Determine the (X, Y) coordinate at the center of the cell enclosing the given text.  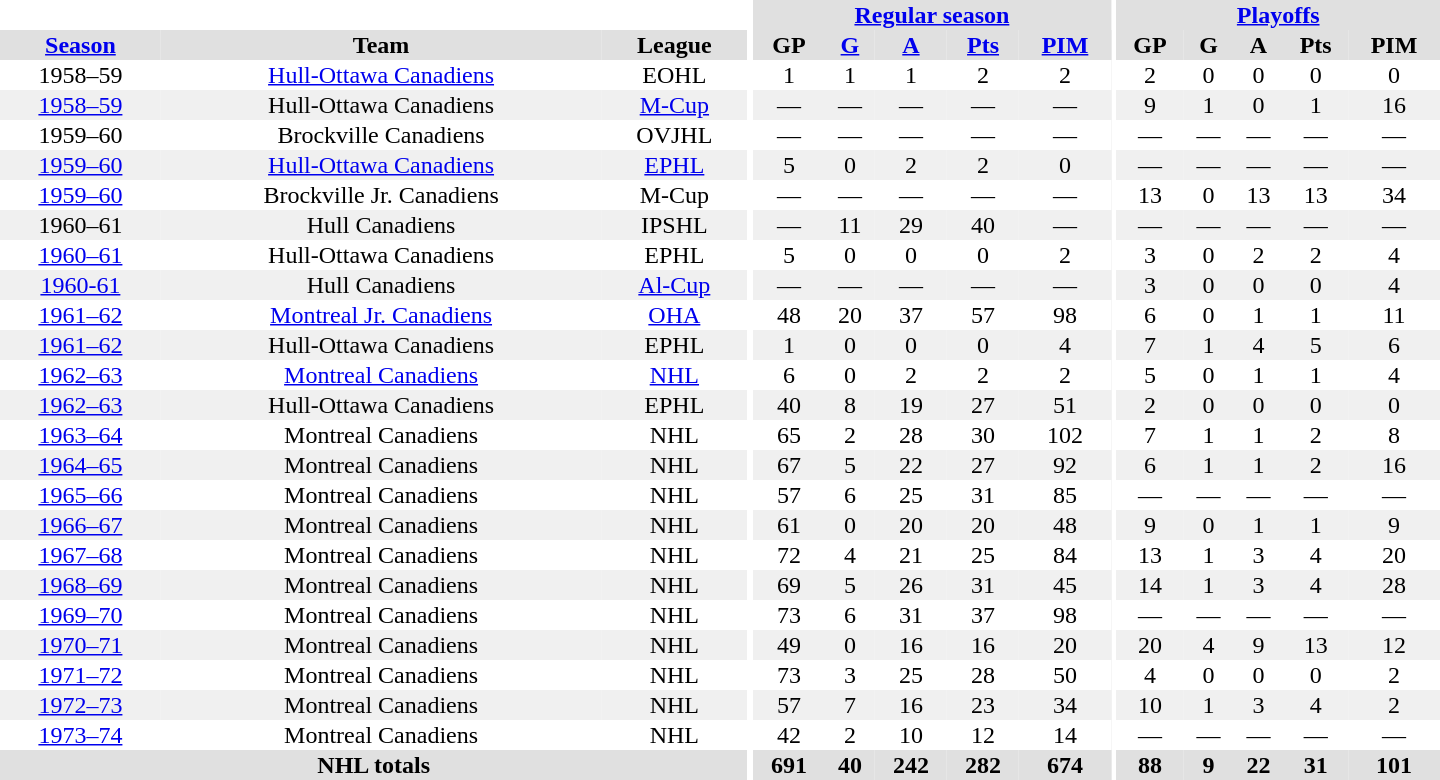
19 (911, 405)
242 (911, 765)
72 (789, 555)
42 (789, 735)
Al-Cup (674, 285)
OVJHL (674, 135)
Brockville Canadiens (382, 135)
League (674, 45)
1965–66 (80, 495)
50 (1065, 675)
45 (1065, 585)
674 (1065, 765)
26 (911, 585)
1966–67 (80, 525)
1960-61 (80, 285)
67 (789, 465)
30 (983, 435)
1970–71 (80, 645)
1971–72 (80, 675)
EOHL (674, 75)
101 (1394, 765)
23 (983, 705)
1964–65 (80, 465)
61 (789, 525)
21 (911, 555)
1972–73 (80, 705)
NHL totals (374, 765)
Brockville Jr. Canadiens (382, 195)
Regular season (932, 15)
282 (983, 765)
1968–69 (80, 585)
102 (1065, 435)
84 (1065, 555)
85 (1065, 495)
49 (789, 645)
65 (789, 435)
691 (789, 765)
Team (382, 45)
1963–64 (80, 435)
Playoffs (1278, 15)
1969–70 (80, 615)
69 (789, 585)
Montreal Jr. Canadiens (382, 315)
1973–74 (80, 735)
51 (1065, 405)
92 (1065, 465)
88 (1150, 765)
1967–68 (80, 555)
OHA (674, 315)
IPSHL (674, 225)
29 (911, 225)
Season (80, 45)
